Identify which cell holds the provided text, then report its (x, y) central coordinate. 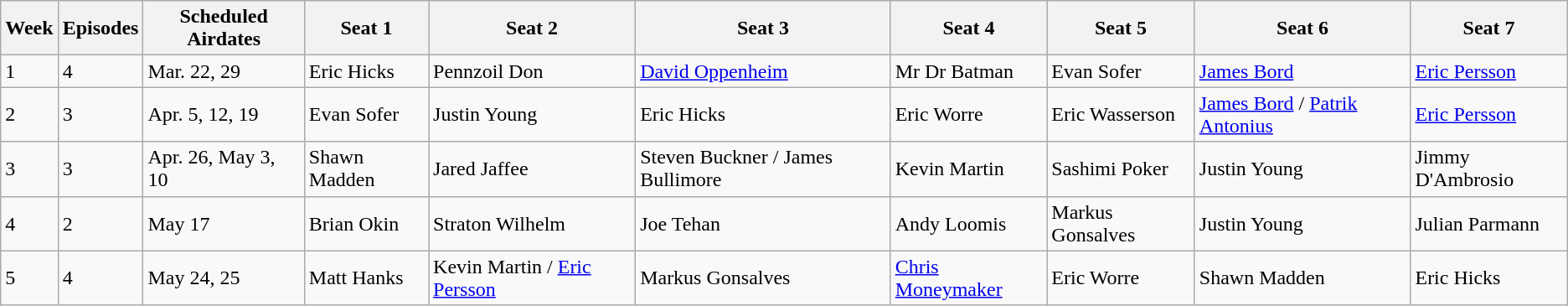
Kevin Martin / Eric Persson (533, 278)
Steven Buckner / James Bullimore (764, 169)
Jimmy D'Ambrosio (1489, 169)
Brian Okin (366, 223)
May 17 (224, 223)
David Oppenheim (764, 71)
Seat 3 (764, 29)
Joe Tehan (764, 223)
Apr. 5, 12, 19 (224, 114)
Jared Jaffee (533, 169)
Seat 1 (366, 29)
Matt Hanks (366, 278)
Seat 5 (1121, 29)
James Bord (1302, 71)
Kevin Martin (968, 169)
Seat 2 (533, 29)
May 24, 25 (224, 278)
Julian Parmann (1489, 223)
Mr Dr Batman (968, 71)
Apr. 26, May 3, 10 (224, 169)
Eric Wasserson (1121, 114)
Chris Moneymaker (968, 278)
Straton Wilhelm (533, 223)
Seat 7 (1489, 29)
Seat 4 (968, 29)
Week (29, 29)
Pennzoil Don (533, 71)
1 (29, 71)
Andy Loomis (968, 223)
Scheduled Airdates (224, 29)
Episodes (101, 29)
James Bord / Patrik Antonius (1302, 114)
Seat 6 (1302, 29)
Mar. 22, 29 (224, 71)
Sashimi Poker (1121, 169)
5 (29, 278)
